Provide the (x, y) coordinate of the cell's center where the given text is located.  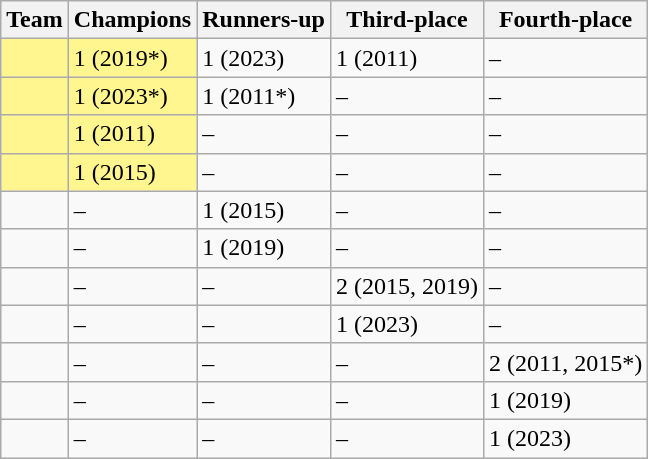
2 (2011, 2015*) (566, 362)
Champions (132, 20)
1 (2019*) (132, 58)
Runners-up (264, 20)
1 (2023*) (132, 96)
2 (2015, 2019) (406, 286)
Third-place (406, 20)
Team (35, 20)
1 (2011*) (264, 96)
Fourth-place (566, 20)
